Provide the [X, Y] coordinate of the cell's center where the given text is located.  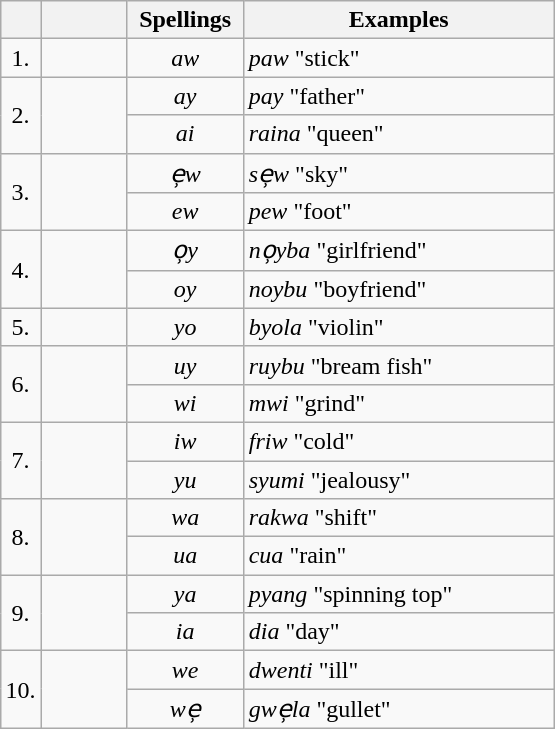
gwe̹la "gullet" [398, 709]
dwenti "ill" [398, 670]
we̹ [185, 709]
2. [20, 115]
ia [185, 632]
ua [185, 556]
no̹yba "girlfriend" [398, 251]
1. [20, 58]
oy [185, 289]
6. [20, 384]
wi [185, 403]
raina "queen" [398, 134]
friw "cold" [398, 441]
ay [185, 96]
10. [20, 690]
aw [185, 58]
yo [185, 327]
we [185, 670]
noybu "boyfriend" [398, 289]
dia "day" [398, 632]
syumi "jealousy" [398, 479]
ya [185, 594]
3. [20, 192]
se̹w "sky" [398, 173]
pew "foot" [398, 212]
ruybu "bream fish" [398, 365]
mwi "grind" [398, 403]
pyang "spinning top" [398, 594]
ew [185, 212]
ai [185, 134]
Spellings [185, 20]
wa [185, 518]
uy [185, 365]
cua "rain" [398, 556]
8. [20, 537]
o̹y [185, 251]
paw "stick" [398, 58]
yu [185, 479]
4. [20, 270]
7. [20, 460]
byola "violin" [398, 327]
pay "father" [398, 96]
e̹w [185, 173]
rakwa "shift" [398, 518]
Examples [398, 20]
9. [20, 613]
iw [185, 441]
5. [20, 327]
